Provide the (X, Y) coordinate of the cell's center where the given text is located.  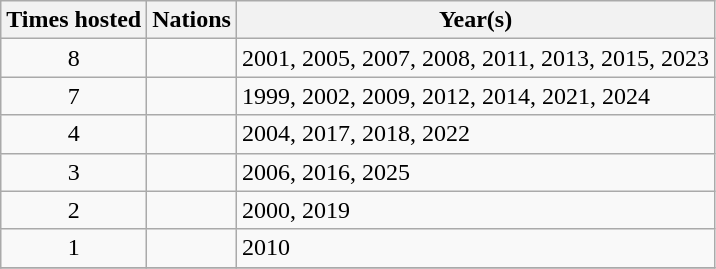
Year(s) (475, 20)
4 (74, 134)
Times hosted (74, 20)
3 (74, 172)
2006, 2016, 2025 (475, 172)
2000, 2019 (475, 210)
7 (74, 96)
2010 (475, 248)
Nations (192, 20)
2004, 2017, 2018, 2022 (475, 134)
2 (74, 210)
8 (74, 58)
1 (74, 248)
2001, 2005, 2007, 2008, 2011, 2013, 2015, 2023 (475, 58)
1999, 2002, 2009, 2012, 2014, 2021, 2024 (475, 96)
